Search for the cell housing the specified text and yield its (x, y) center coordinate. 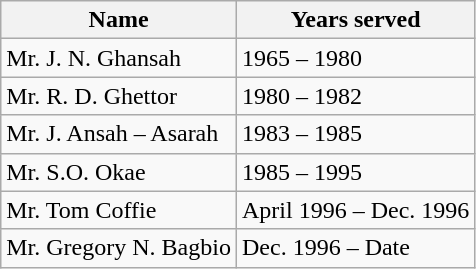
1965 – 1980 (355, 58)
1983 – 1985 (355, 134)
Years served (355, 20)
1980 – 1982 (355, 96)
Name (119, 20)
Mr. J. N. Ghansah (119, 58)
Mr. Gregory N. Bagbio (119, 248)
Mr. J. Ansah – Asarah (119, 134)
1985 – 1995 (355, 172)
Mr. Tom Coffie (119, 210)
Mr. S.O. Okae (119, 172)
Mr. R. D. Ghettor (119, 96)
Dec. 1996 – Date (355, 248)
April 1996 – Dec. 1996 (355, 210)
